Return the [x, y] coordinate for the center point of the cell that contains the specified text.  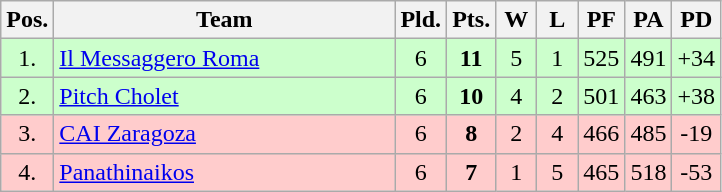
PA [648, 20]
Panathinaikos [224, 172]
491 [648, 58]
+34 [696, 58]
Pld. [421, 20]
8 [472, 134]
2. [28, 96]
7 [472, 172]
-19 [696, 134]
4. [28, 172]
3. [28, 134]
11 [472, 58]
Pos. [28, 20]
PF [602, 20]
463 [648, 96]
10 [472, 96]
485 [648, 134]
-53 [696, 172]
CAI Zaragoza [224, 134]
1. [28, 58]
W [516, 20]
+38 [696, 96]
Team [224, 20]
501 [602, 96]
Pts. [472, 20]
PD [696, 20]
518 [648, 172]
466 [602, 134]
L [558, 20]
Pitch Cholet [224, 96]
Il Messaggero Roma [224, 58]
465 [602, 172]
525 [602, 58]
